Return [X, Y] of the center of cell containing provided text 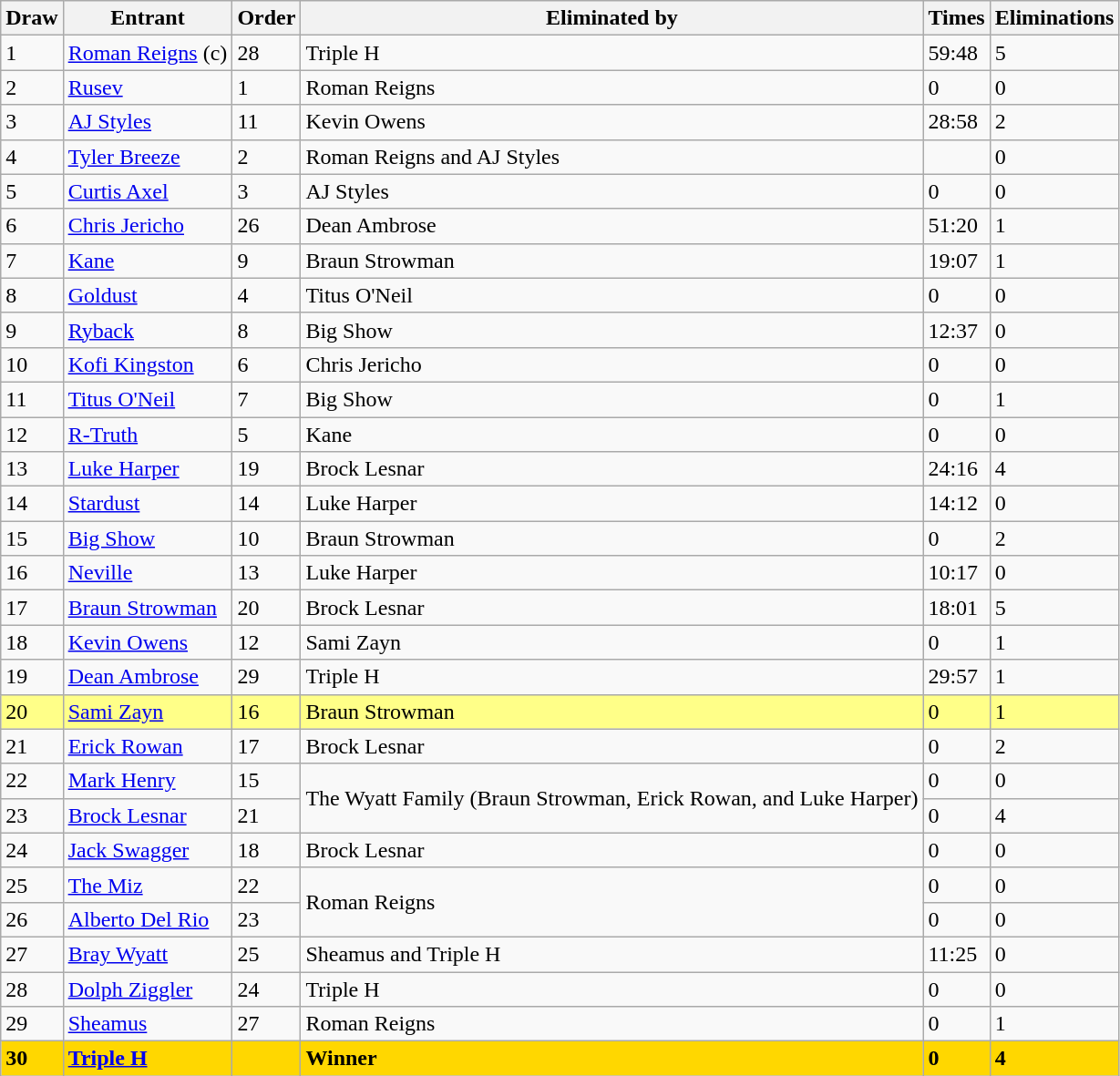
Order [266, 18]
Rusev [148, 87]
30 [32, 1059]
Erick Rowan [148, 746]
Sheamus [148, 1024]
59:48 [957, 53]
Dolph Ziggler [148, 989]
Kofi Kingston [148, 364]
18:01 [957, 608]
The Wyatt Family (Braun Strowman, Erick Rowan, and Luke Harper) [612, 798]
Draw [32, 18]
Winner [612, 1059]
Times [957, 18]
10:17 [957, 573]
Mark Henry [148, 781]
51:20 [957, 226]
29:57 [957, 677]
Stardust [148, 504]
The Miz [148, 885]
Curtis Axel [148, 191]
Alberto Del Rio [148, 919]
Eliminations [1054, 18]
Neville [148, 573]
Bray Wyatt [148, 954]
14:12 [957, 504]
28:58 [957, 122]
Goldust [148, 295]
Entrant [148, 18]
Jack Swagger [148, 850]
Eliminated by [612, 18]
24:16 [957, 469]
12:37 [957, 330]
Roman Reigns (c) [148, 53]
R-Truth [148, 435]
11:25 [957, 954]
Sheamus and Triple H [612, 954]
Ryback [148, 330]
Tyler Breeze [148, 157]
Roman Reigns and AJ Styles [612, 157]
19:07 [957, 261]
